Locate the cell with the specified text and output its (x, y) center coordinate. 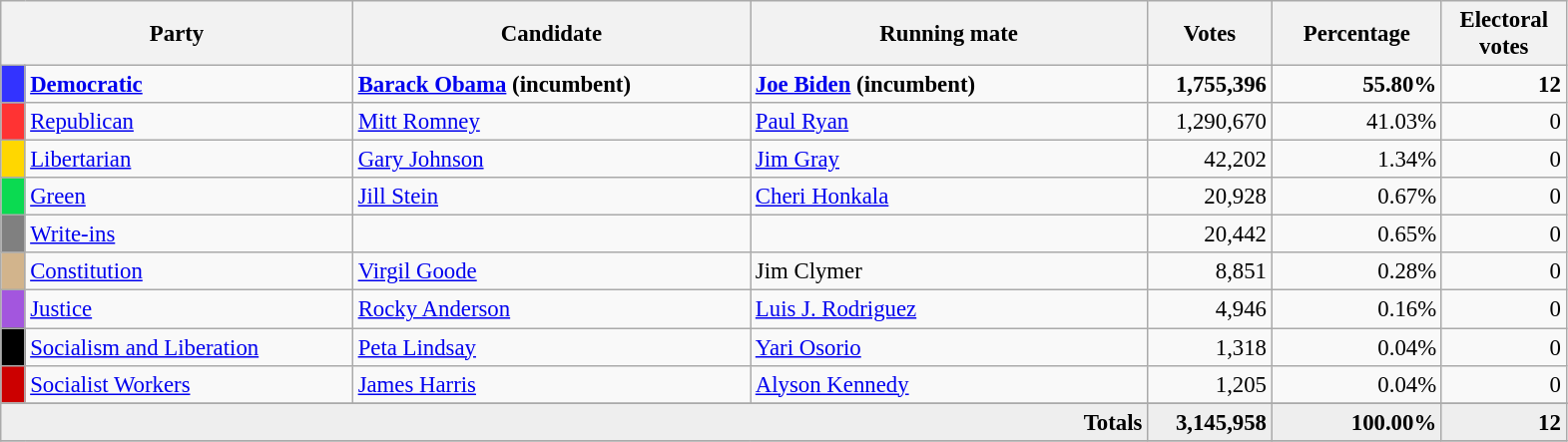
1,205 (1210, 384)
Virgil Goode (551, 272)
1.34% (1356, 160)
Mitt Romney (551, 122)
Green (189, 197)
Paul Ryan (949, 122)
Joe Biden (incumbent) (949, 85)
Democratic (189, 85)
Barack Obama (incumbent) (551, 85)
Socialist Workers (189, 384)
Socialism and Liberation (189, 347)
Rocky Anderson (551, 309)
4,946 (1210, 309)
42,202 (1210, 160)
Cheri Honkala (949, 197)
Write-ins (189, 234)
0.28% (1356, 272)
Gary Johnson (551, 160)
Alyson Kennedy (949, 384)
20,928 (1210, 197)
1,318 (1210, 347)
Votes (1210, 34)
1,755,396 (1210, 85)
1,290,670 (1210, 122)
Running mate (949, 34)
8,851 (1210, 272)
Luis J. Rodriguez (949, 309)
Candidate (551, 34)
Jim Gray (949, 160)
Justice (189, 309)
100.00% (1356, 422)
Peta Lindsay (551, 347)
Libertarian (189, 160)
James Harris (551, 384)
Electoral votes (1503, 34)
Totals (575, 422)
0.16% (1356, 309)
0.67% (1356, 197)
41.03% (1356, 122)
20,442 (1210, 234)
Jim Clymer (949, 272)
Party (178, 34)
Percentage (1356, 34)
3,145,958 (1210, 422)
Republican (189, 122)
Jill Stein (551, 197)
55.80% (1356, 85)
Yari Osorio (949, 347)
0.65% (1356, 234)
Constitution (189, 272)
